Output the (X, Y) coordinate of the center of the cell containing the given text.  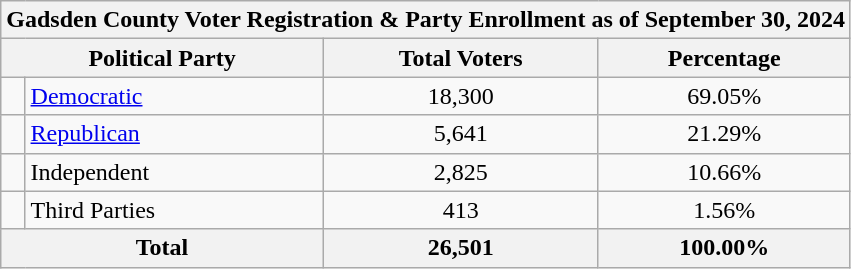
Total (162, 248)
413 (460, 210)
Third Parties (174, 210)
26,501 (460, 248)
18,300 (460, 96)
Democratic (174, 96)
10.66% (724, 172)
Gadsden County Voter Registration & Party Enrollment as of September 30, 2024 (426, 20)
2,825 (460, 172)
Political Party (162, 58)
1.56% (724, 210)
Percentage (724, 58)
100.00% (724, 248)
Independent (174, 172)
Total Voters (460, 58)
69.05% (724, 96)
Republican (174, 134)
5,641 (460, 134)
21.29% (724, 134)
